Determine the [X, Y] coordinate at the center of the cell enclosing the given text.  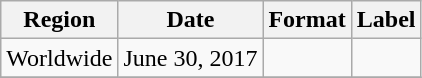
Date [190, 20]
Region [60, 20]
Worldwide [60, 58]
Label [386, 20]
Format [307, 20]
June 30, 2017 [190, 58]
